Search for the cell housing the specified text and yield its [X, Y] center coordinate. 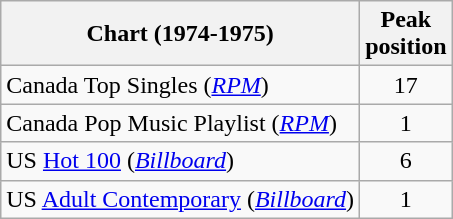
Canada Top Singles (RPM) [180, 85]
US Hot 100 (Billboard) [180, 161]
6 [406, 161]
Canada Pop Music Playlist (RPM) [180, 123]
Chart (1974-1975) [180, 34]
17 [406, 85]
Peakposition [406, 34]
US Adult Contemporary (Billboard) [180, 199]
